Scan for the cell matching the given text and deliver its (x, y) coordinate at center. 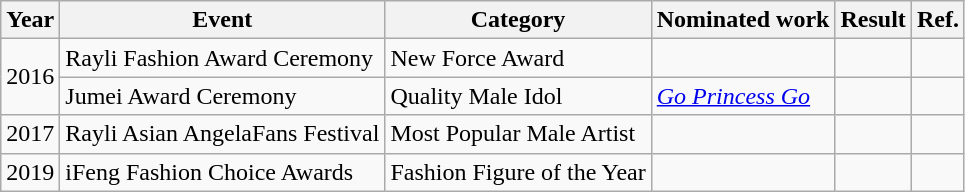
Rayli Asian AngelaFans Festival (222, 134)
Event (222, 20)
Most Popular Male Artist (518, 134)
Go Princess Go (743, 96)
Quality Male Idol (518, 96)
Ref. (938, 20)
2017 (30, 134)
Nominated work (743, 20)
Fashion Figure of the Year (518, 172)
2019 (30, 172)
Rayli Fashion Award Ceremony (222, 58)
New Force Award (518, 58)
iFeng Fashion Choice Awards (222, 172)
Category (518, 20)
2016 (30, 77)
Result (873, 20)
Jumei Award Ceremony (222, 96)
Year (30, 20)
